Find where the given text appears and provide that cell's center as [x, y] coordinate. 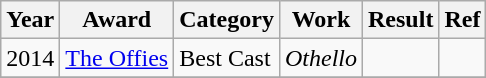
Year [30, 20]
Best Cast [227, 58]
Result [401, 20]
Ref [462, 20]
2014 [30, 58]
Category [227, 20]
Award [117, 20]
Work [320, 20]
Othello [320, 58]
The Offies [117, 58]
